Find where the given text appears and provide that cell's center as [X, Y] coordinate. 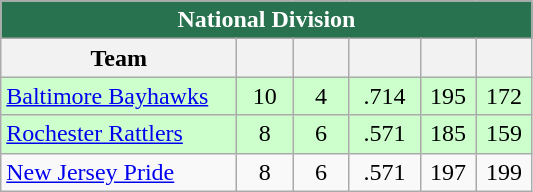
Baltimore Bayhawks [119, 96]
199 [504, 172]
195 [448, 96]
185 [448, 134]
Team [119, 58]
National Division [266, 20]
New Jersey Pride [119, 172]
Rochester Rattlers [119, 134]
10 [265, 96]
4 [321, 96]
197 [448, 172]
.714 [384, 96]
172 [504, 96]
159 [504, 134]
